Output the (X, Y) coordinate of the center of the cell containing the given text.  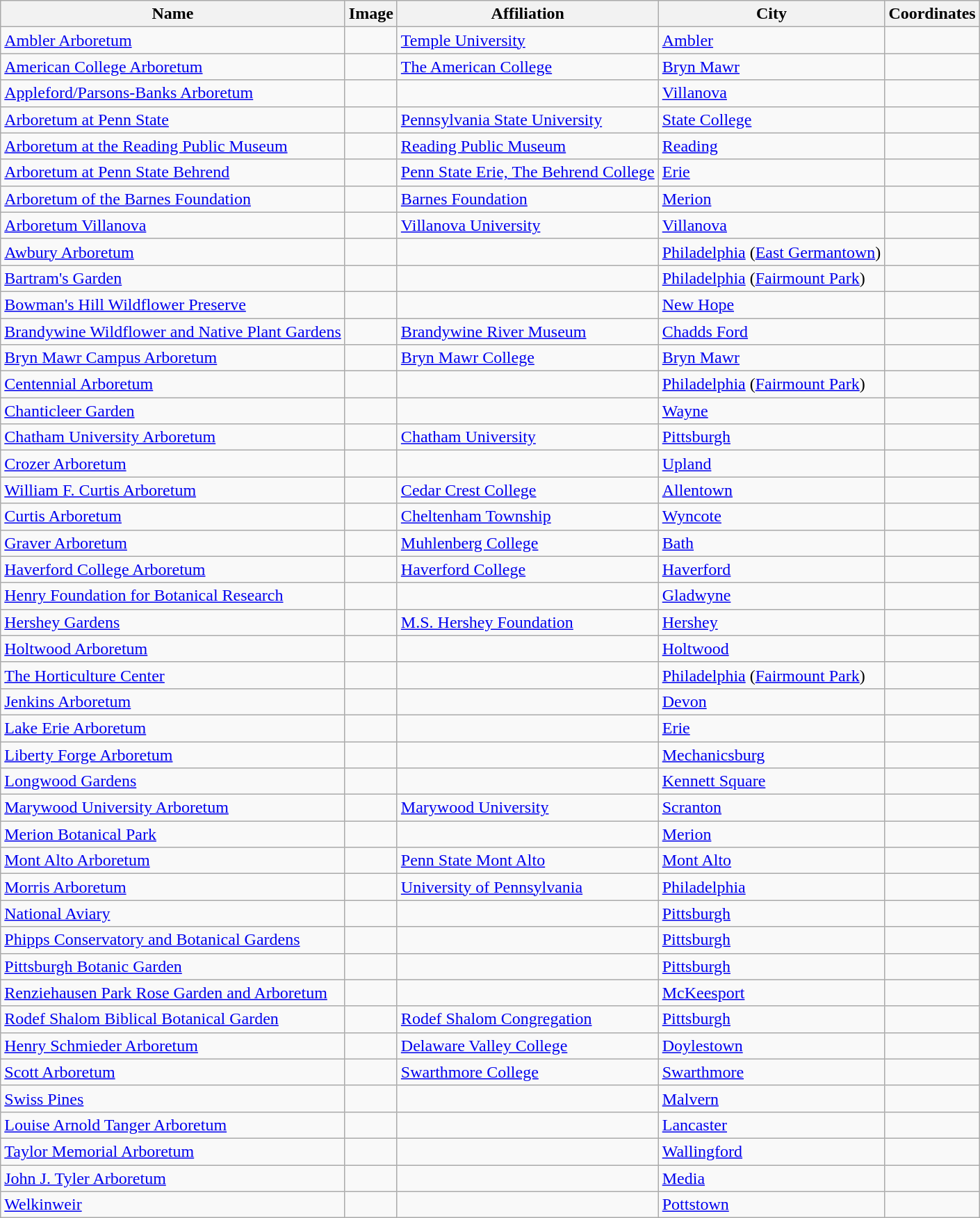
Muhlenberg College (528, 543)
Taylor Memorial Arboretum (173, 1151)
Philadelphia (771, 887)
Bartram's Garden (173, 278)
Kennett Square (771, 781)
Ambler Arboretum (173, 40)
The Horticulture Center (173, 675)
Upland (771, 464)
William F. Curtis Arboretum (173, 490)
The American College (528, 67)
Rodef Shalom Biblical Botanical Garden (173, 1019)
Haverford (771, 569)
Affiliation (528, 14)
Jenkins Arboretum (173, 701)
Renziehausen Park Rose Garden and Arboretum (173, 993)
Liberty Forge Arboretum (173, 754)
Reading (771, 146)
Gladwyne (771, 596)
Scott Arboretum (173, 1072)
Mont Alto Arboretum (173, 861)
Holtwood (771, 649)
Hershey (771, 622)
Chatham University (528, 437)
Awbury Arboretum (173, 252)
Pennsylvania State University (528, 120)
McKeesport (771, 993)
Coordinates (932, 14)
Chanticleer Garden (173, 411)
Wallingford (771, 1151)
Bowman's Hill Wildflower Preserve (173, 304)
Delaware Valley College (528, 1046)
Haverford College Arboretum (173, 569)
Pittsburgh Botanic Garden (173, 966)
State College (771, 120)
Reading Public Museum (528, 146)
Malvern (771, 1098)
Pottstown (771, 1205)
American College Arboretum (173, 67)
Curtis Arboretum (173, 517)
Media (771, 1178)
Chatham University Arboretum (173, 437)
Penn State Mont Alto (528, 861)
Longwood Gardens (173, 781)
Bryn Mawr College (528, 358)
Wayne (771, 411)
Philadelphia (East Germantown) (771, 252)
Arboretum Villanova (173, 225)
Doylestown (771, 1046)
Centennial Arboretum (173, 384)
Hershey Gardens (173, 622)
Phipps Conservatory and Botanical Gardens (173, 940)
Crozer Arboretum (173, 464)
Arboretum of the Barnes Foundation (173, 199)
Bath (771, 543)
Holtwood Arboretum (173, 649)
Barnes Foundation (528, 199)
Marywood University (528, 808)
Bryn Mawr Campus Arboretum (173, 358)
Image (371, 14)
Louise Arnold Tanger Arboretum (173, 1125)
Penn State Erie, The Behrend College (528, 172)
Brandywine Wildflower and Native Plant Gardens (173, 332)
Henry Foundation for Botanical Research (173, 596)
Wyncote (771, 517)
Arboretum at Penn State Behrend (173, 172)
Marywood University Arboretum (173, 808)
Villanova University (528, 225)
Name (173, 14)
Arboretum at the Reading Public Museum (173, 146)
Swiss Pines (173, 1098)
Swarthmore (771, 1072)
Cedar Crest College (528, 490)
Rodef Shalom Congregation (528, 1019)
University of Pennsylvania (528, 887)
New Hope (771, 304)
Swarthmore College (528, 1072)
Mechanicsburg (771, 754)
Appleford/Parsons-Banks Arboretum (173, 93)
Henry Schmieder Arboretum (173, 1046)
Temple University (528, 40)
Cheltenham Township (528, 517)
National Aviary (173, 913)
John J. Tyler Arboretum (173, 1178)
Scranton (771, 808)
Ambler (771, 40)
Haverford College (528, 569)
Arboretum at Penn State (173, 120)
Morris Arboretum (173, 887)
Welkinweir (173, 1205)
Merion Botanical Park (173, 834)
Lake Erie Arboretum (173, 728)
Chadds Ford (771, 332)
Graver Arboretum (173, 543)
Allentown (771, 490)
M.S. Hershey Foundation (528, 622)
City (771, 14)
Mont Alto (771, 861)
Lancaster (771, 1125)
Brandywine River Museum (528, 332)
Devon (771, 701)
